Capture the cell that displays the provided text and extract its [x, y] central coordinate. 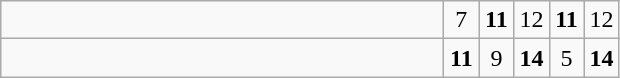
9 [496, 58]
7 [462, 20]
5 [566, 58]
